Return [x, y] of the center of cell containing provided text 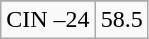
58.5 [122, 20]
CIN –24 [48, 20]
